Find where the given text appears and provide that cell's center as [x, y] coordinate. 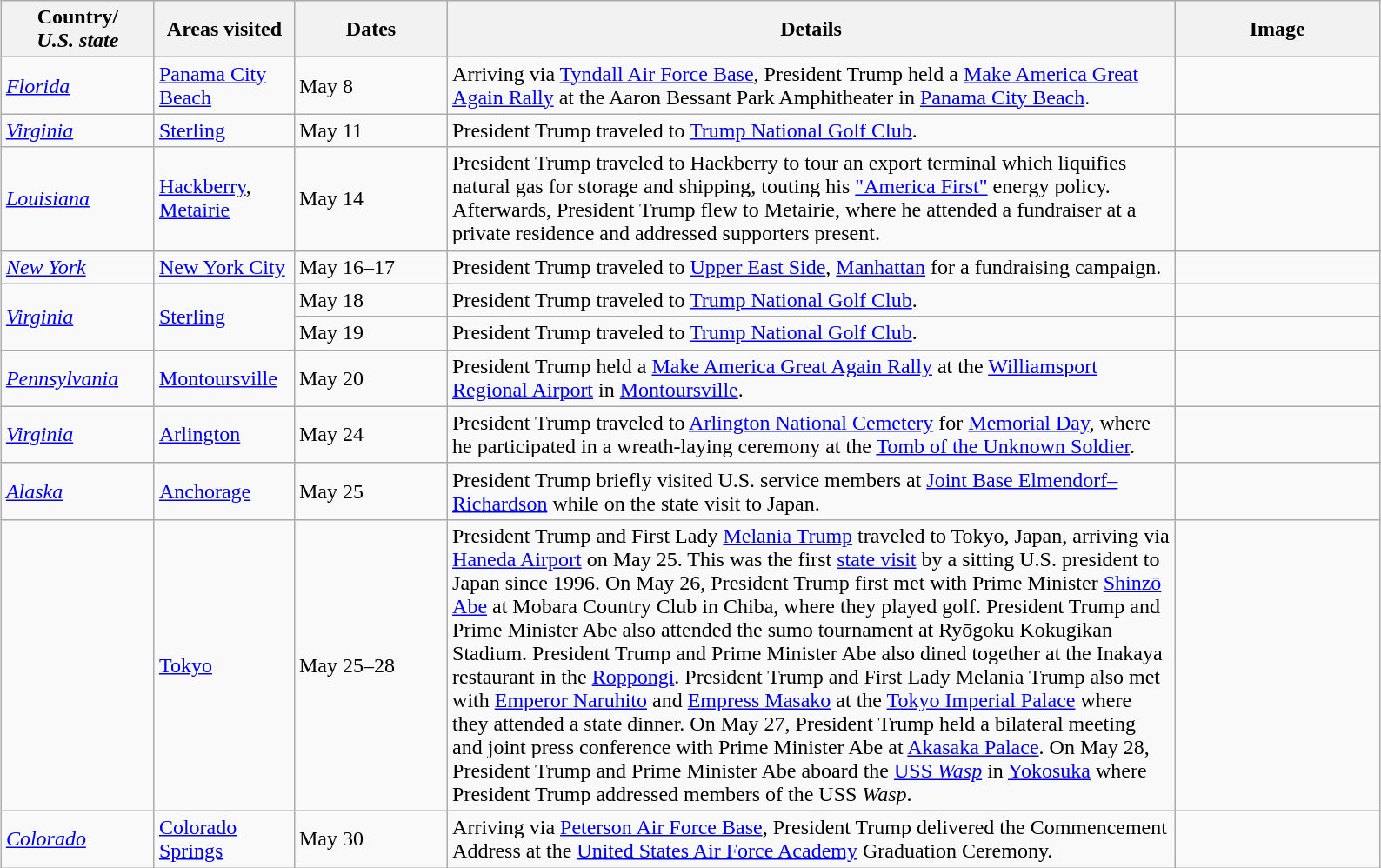
May 18 [370, 300]
Details [811, 30]
Areas visited [224, 30]
May 25 [370, 491]
Arlington [224, 435]
President Trump traveled to Upper East Side, Manhattan for a fundraising campaign. [811, 267]
Pennsylvania [77, 377]
Louisiana [77, 198]
May 30 [370, 838]
Image [1278, 30]
May 16–17 [370, 267]
President Trump held a Make America Great Again Rally at the Williamsport Regional Airport in Montoursville. [811, 377]
Florida [77, 85]
Tokyo [224, 664]
May 19 [370, 333]
May 24 [370, 435]
Montoursville [224, 377]
May 14 [370, 198]
Hackberry, Metairie [224, 198]
New York [77, 267]
President Trump briefly visited U.S. service members at Joint Base Elmendorf–Richardson while on the state visit to Japan. [811, 491]
New York City [224, 267]
Dates [370, 30]
May 11 [370, 130]
Alaska [77, 491]
Colorado Springs [224, 838]
Anchorage [224, 491]
May 8 [370, 85]
Panama City Beach [224, 85]
Country/U.S. state [77, 30]
May 20 [370, 377]
Colorado [77, 838]
Arriving via Peterson Air Force Base, President Trump delivered the Commencement Address at the United States Air Force Academy Graduation Ceremony. [811, 838]
May 25–28 [370, 664]
